Output the (X, Y) coordinate of the center of the cell containing the given text.  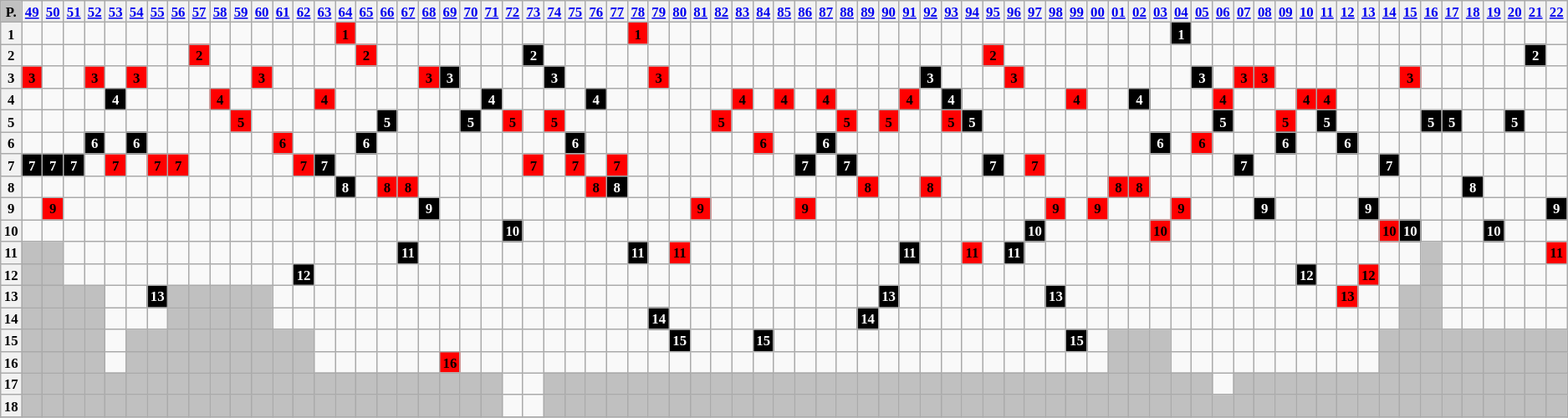
95 (993, 12)
62 (304, 12)
88 (846, 12)
52 (95, 12)
06 (1223, 12)
57 (199, 12)
63 (324, 12)
61 (283, 12)
80 (679, 12)
04 (1181, 12)
59 (241, 12)
73 (534, 12)
65 (366, 12)
84 (763, 12)
69 (450, 12)
79 (659, 12)
49 (32, 12)
68 (428, 12)
60 (263, 12)
70 (470, 12)
55 (157, 12)
58 (221, 12)
02 (1139, 12)
51 (74, 12)
72 (512, 12)
78 (637, 12)
85 (784, 12)
00 (1097, 12)
82 (721, 12)
64 (345, 12)
94 (972, 12)
66 (386, 12)
96 (1014, 12)
98 (1055, 12)
22 (1557, 12)
56 (179, 12)
90 (888, 12)
99 (1077, 12)
67 (408, 12)
87 (826, 12)
07 (1244, 12)
09 (1286, 12)
93 (952, 12)
21 (1535, 12)
19 (1494, 12)
01 (1119, 12)
20 (1515, 12)
71 (492, 12)
77 (617, 12)
03 (1161, 12)
83 (743, 12)
97 (1035, 12)
91 (910, 12)
75 (575, 12)
53 (115, 12)
50 (54, 12)
86 (804, 12)
76 (595, 12)
54 (137, 12)
81 (701, 12)
89 (868, 12)
05 (1203, 12)
P. (12, 12)
92 (930, 12)
08 (1264, 12)
74 (554, 12)
